Provide the (x, y) coordinate of the cell's center where the given text is located.  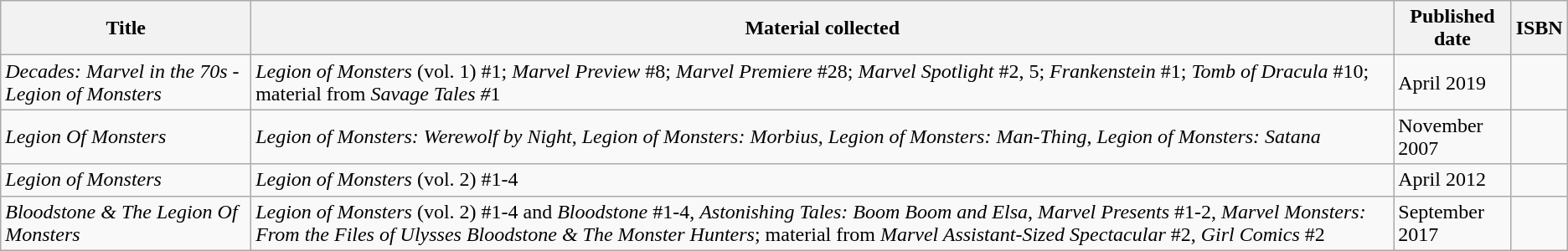
September 2017 (1452, 223)
April 2012 (1452, 180)
ISBN (1540, 28)
Published date (1452, 28)
Decades: Marvel in the 70s - Legion of Monsters (126, 82)
April 2019 (1452, 82)
Legion of Monsters: Werewolf by Night, Legion of Monsters: Morbius, Legion of Monsters: Man-Thing, Legion of Monsters: Satana (823, 137)
Legion Of Monsters (126, 137)
Material collected (823, 28)
Title (126, 28)
Legion of Monsters (vol. 2) #1-4 (823, 180)
Legion of Monsters (126, 180)
Bloodstone & The Legion Of Monsters (126, 223)
November 2007 (1452, 137)
